Provide the (X, Y) coordinate of the cell's center where the given text is located.  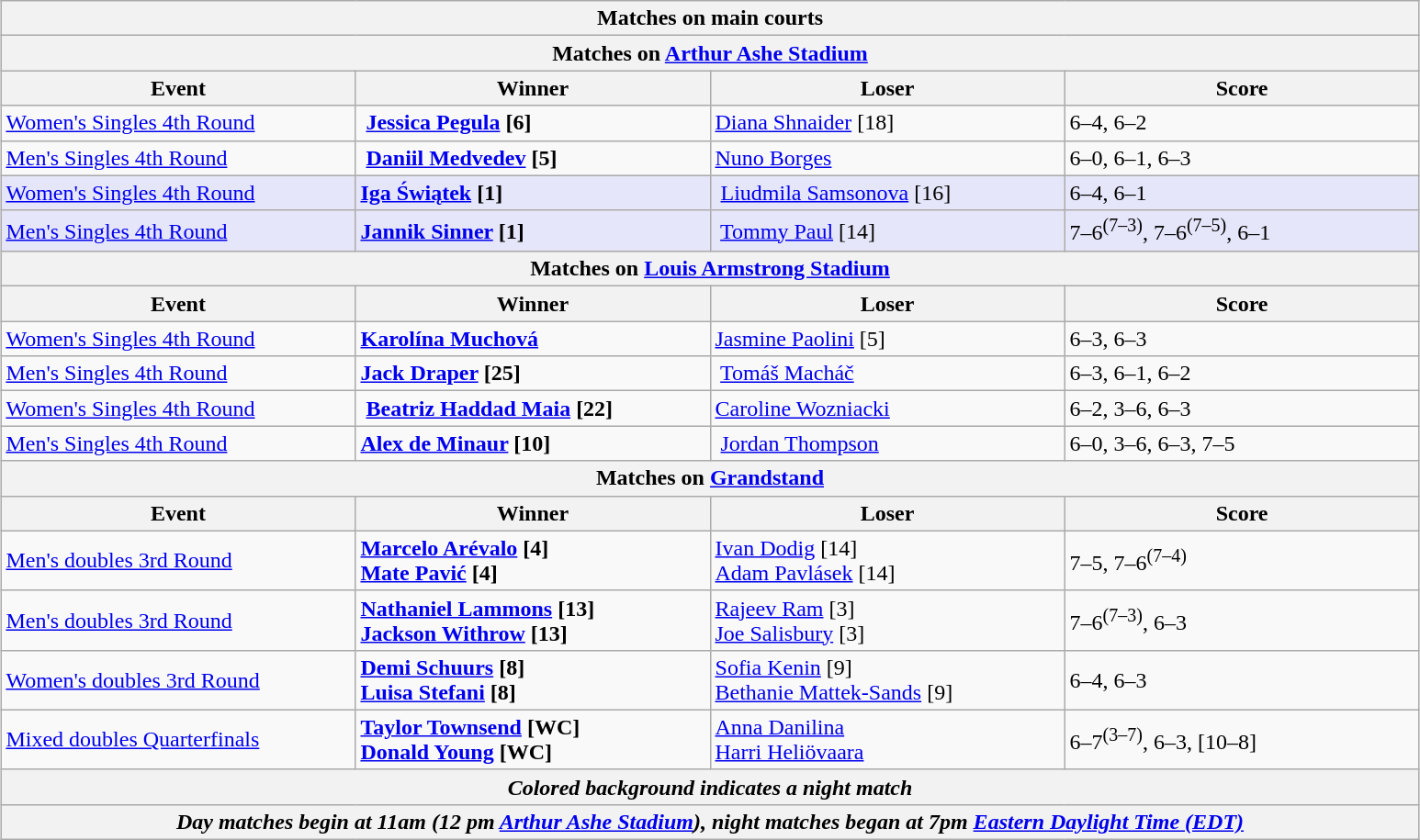
Taylor Townsend [WC] Donald Young [WC] (533, 740)
Anna Danilina Harri Heliövaara (887, 740)
Beatriz Haddad Maia [22] (533, 409)
Women's doubles 3rd Round (178, 679)
6–4, 6–3 (1242, 679)
Jasmine Paolini [5] (887, 339)
6–0, 6–1, 6–3 (1242, 158)
Marcelo Arévalo [4] Mate Pavić [4] (533, 560)
6–2, 3–6, 6–3 (1242, 409)
Daniil Medvedev [5] (533, 158)
Day matches begin at 11am (12 pm Arthur Ashe Stadium), night matches began at 7pm Eastern Daylight Time (EDT) (710, 822)
6–3, 6–1, 6–2 (1242, 374)
Jordan Thompson (887, 443)
Matches on main courts (710, 18)
Mixed doubles Quarterfinals (178, 740)
7–5, 7–6(7–4) (1242, 560)
Ivan Dodig [14] Adam Pavlásek [14] (887, 560)
6–4, 6–2 (1242, 123)
Liudmila Samsonova [16] (887, 193)
6–4, 6–1 (1242, 193)
Tommy Paul [14] (887, 231)
6–3, 6–3 (1242, 339)
Karolína Muchová (533, 339)
Matches on Arthur Ashe Stadium (710, 53)
Sofia Kenin [9] Bethanie Mattek-Sands [9] (887, 679)
7–6(7–3), 6–3 (1242, 621)
Matches on Grandstand (710, 478)
Caroline Wozniacki (887, 409)
Rajeev Ram [3] Joe Salisbury [3] (887, 621)
Tomáš Macháč (887, 374)
Jack Draper [25] (533, 374)
Jessica Pegula [6] (533, 123)
Nathaniel Lammons [13] Jackson Withrow [13] (533, 621)
Iga Świątek [1] (533, 193)
Colored background indicates a night match (710, 787)
Jannik Sinner [1] (533, 231)
6–7(3–7), 6–3, [10–8] (1242, 740)
6–0, 3–6, 6–3, 7–5 (1242, 443)
Demi Schuurs [8] Luisa Stefani [8] (533, 679)
7–6(7–3), 7–6(7–5), 6–1 (1242, 231)
Matches on Louis Armstrong Stadium (710, 269)
Diana Shnaider [18] (887, 123)
Nuno Borges (887, 158)
Alex de Minaur [10] (533, 443)
